Capture the cell that displays the provided text and extract its [x, y] central coordinate. 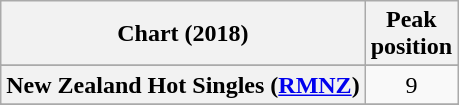
9 [411, 85]
New Zealand Hot Singles (RMNZ) [183, 85]
Peakposition [411, 34]
Chart (2018) [183, 34]
